Provide the (X, Y) coordinate of the cell's center where the given text is located.  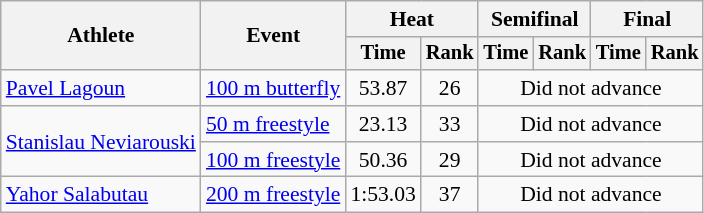
33 (450, 124)
1:53.03 (382, 195)
Heat (412, 19)
Event (273, 36)
Stanislau Neviarouski (101, 142)
Pavel Lagoun (101, 88)
29 (450, 160)
23.13 (382, 124)
53.87 (382, 88)
200 m freestyle (273, 195)
50.36 (382, 160)
100 m butterfly (273, 88)
Semifinal (534, 19)
Final (647, 19)
100 m freestyle (273, 160)
50 m freestyle (273, 124)
37 (450, 195)
Yahor Salabutau (101, 195)
26 (450, 88)
Athlete (101, 36)
